Detect which cell encompasses the target text, then output its [x, y] center coordinate. 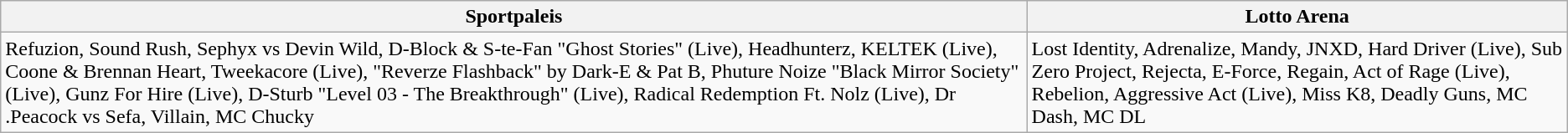
Sportpaleis [514, 17]
Lotto Arena [1297, 17]
